For the text-containing cell, return its midpoint in (X, Y) coordinate format. 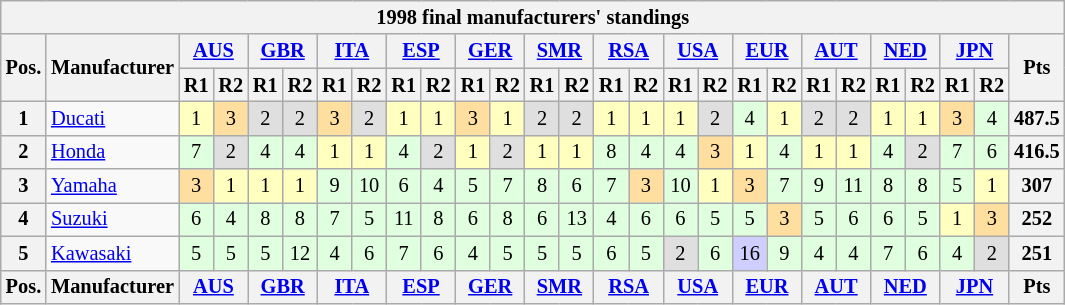
Suzuki (112, 219)
12 (300, 253)
Ducati (112, 118)
Yamaha (112, 186)
307 (1037, 186)
1998 final manufacturers' standings (533, 17)
252 (1037, 219)
251 (1037, 253)
13 (576, 219)
487.5 (1037, 118)
Kawasaki (112, 253)
Honda (112, 152)
16 (750, 253)
416.5 (1037, 152)
